Determine the [X, Y] coordinate at the center of the cell enclosing the given text.  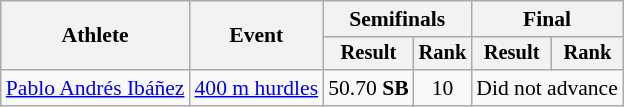
Semifinals [397, 19]
Athlete [96, 36]
Final [547, 19]
50.70 SB [368, 88]
Did not advance [547, 88]
10 [443, 88]
Pablo Andrés Ibáñez [96, 88]
Event [257, 36]
400 m hurdles [257, 88]
